Locate the cell with the specified text and output its [x, y] center coordinate. 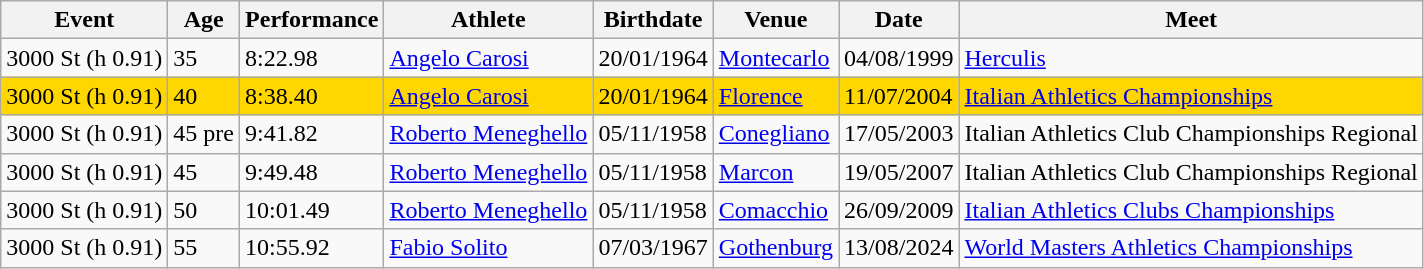
Fabio Solito [488, 248]
10:55.92 [312, 248]
Florence [776, 96]
13/08/2024 [899, 248]
11/07/2004 [899, 96]
Herculis [1191, 58]
8:38.40 [312, 96]
45 [204, 172]
Italian Athletics Championships [1191, 96]
19/05/2007 [899, 172]
Athlete [488, 20]
Italian Athletics Clubs Championships [1191, 210]
9:49.48 [312, 172]
9:41.82 [312, 134]
Montecarlo [776, 58]
45 pre [204, 134]
55 [204, 248]
Comacchio [776, 210]
Event [84, 20]
8:22.98 [312, 58]
Date [899, 20]
Meet [1191, 20]
Marcon [776, 172]
Gothenburg [776, 248]
50 [204, 210]
Venue [776, 20]
Conegliano [776, 134]
26/09/2009 [899, 210]
Performance [312, 20]
07/03/1967 [653, 248]
40 [204, 96]
Age [204, 20]
35 [204, 58]
04/08/1999 [899, 58]
World Masters Athletics Championships [1191, 248]
10:01.49 [312, 210]
Birthdate [653, 20]
17/05/2003 [899, 134]
